Return the [x, y] coordinate for the center point of the cell that contains the specified text.  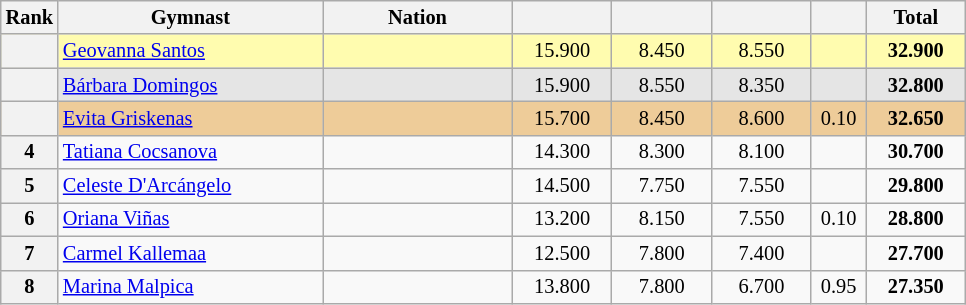
32.900 [916, 51]
Oriana Viñas [190, 219]
Rank [30, 17]
7.750 [662, 186]
8.300 [662, 152]
13.200 [562, 219]
7.400 [762, 253]
4 [30, 152]
5 [30, 186]
7 [30, 253]
8 [30, 287]
27.350 [916, 287]
12.500 [562, 253]
Total [916, 17]
8.150 [662, 219]
13.800 [562, 287]
32.650 [916, 118]
Geovanna Santos [190, 51]
8.350 [762, 85]
Gymnast [190, 17]
6.700 [762, 287]
Evita Griskenas [190, 118]
Tatiana Cocsanova [190, 152]
29.800 [916, 186]
32.800 [916, 85]
Bárbara Domingos [190, 85]
28.800 [916, 219]
14.300 [562, 152]
15.700 [562, 118]
Celeste D'Arcángelo [190, 186]
Carmel Kallemaa [190, 253]
8.600 [762, 118]
30.700 [916, 152]
27.700 [916, 253]
14.500 [562, 186]
Nation [418, 17]
0.95 [838, 287]
6 [30, 219]
Marina Malpica [190, 287]
8.100 [762, 152]
